Capture the cell that displays the provided text and extract its (X, Y) central coordinate. 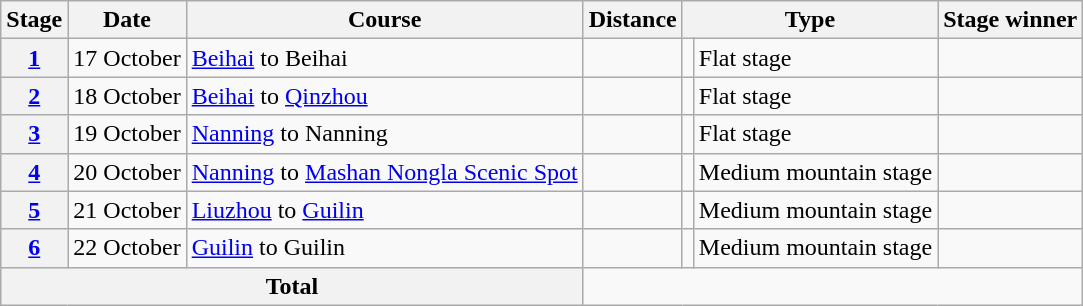
Stage (34, 20)
Distance (632, 20)
Guilin to Guilin (384, 248)
5 (34, 210)
21 October (127, 210)
18 October (127, 96)
Total (292, 286)
20 October (127, 172)
2 (34, 96)
Nanning to Mashan Nongla Scenic Spot (384, 172)
19 October (127, 134)
3 (34, 134)
1 (34, 58)
22 October (127, 248)
Nanning to Nanning (384, 134)
Type (810, 20)
6 (34, 248)
Course (384, 20)
Beihai to Beihai (384, 58)
Liuzhou to Guilin (384, 210)
Date (127, 20)
4 (34, 172)
17 October (127, 58)
Beihai to Qinzhou (384, 96)
Stage winner (1010, 20)
